Capture the cell that displays the provided text and extract its [x, y] central coordinate. 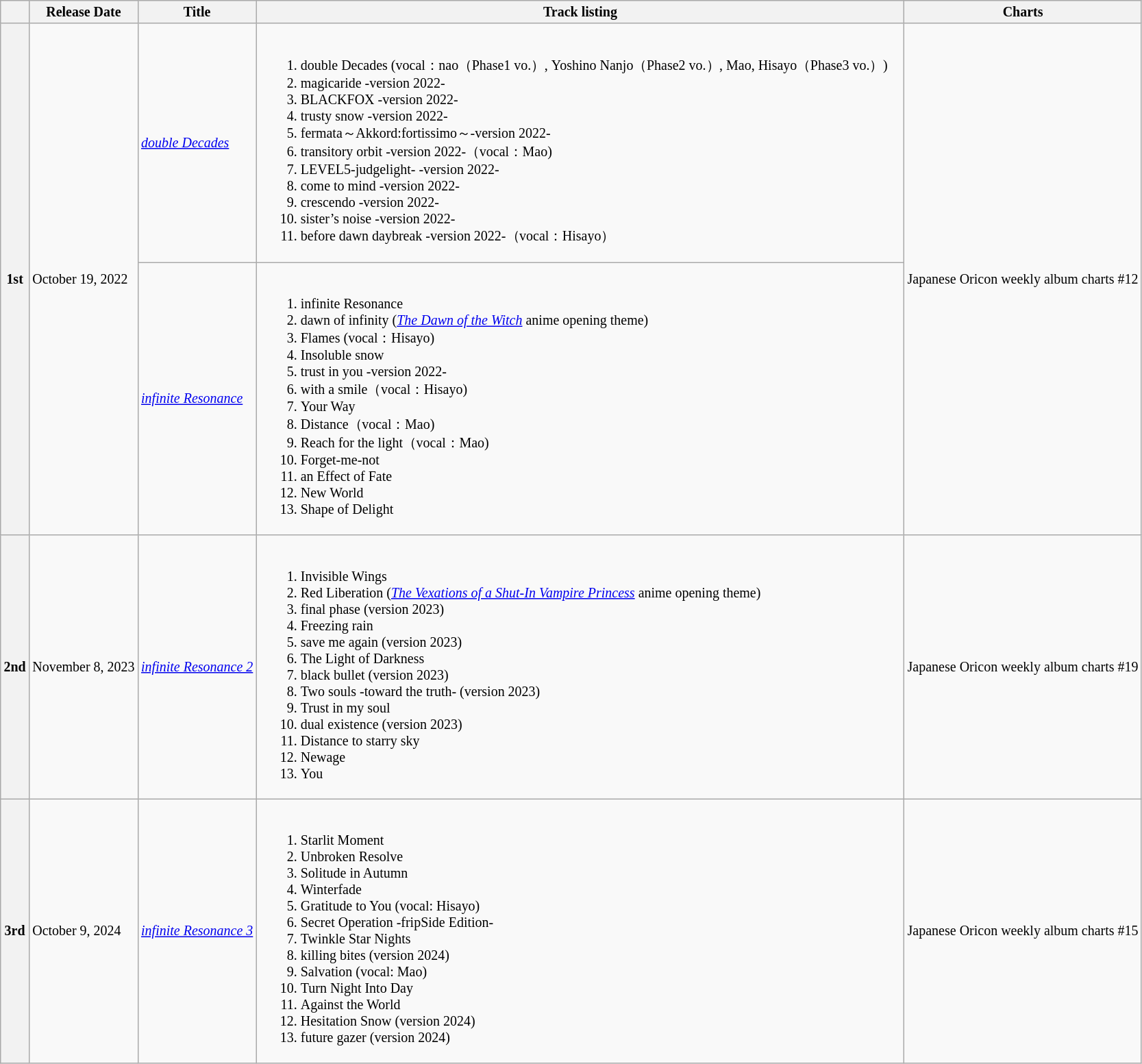
Japanese Oricon weekly album charts #15 [1023, 932]
Release Date [84, 12]
October 19, 2022 [84, 280]
3rd [15, 932]
Charts [1023, 12]
Japanese Oricon weekly album charts #19 [1023, 667]
infinite Resonance [197, 399]
infinite Resonance 2 [197, 667]
Track listing [580, 12]
2nd [15, 667]
infinite Resonance 3 [197, 932]
October 9, 2024 [84, 932]
1st [15, 280]
November 8, 2023 [84, 667]
double Decades [197, 144]
Title [197, 12]
Japanese Oricon weekly album charts #12 [1023, 280]
